For the text-containing cell, return its midpoint in [x, y] coordinate format. 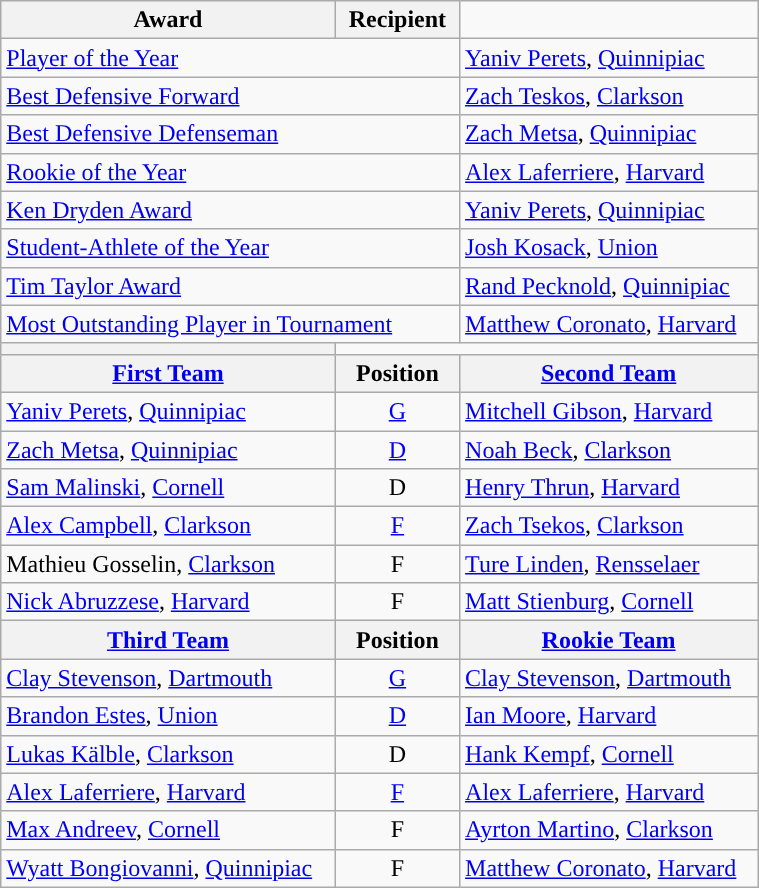
Recipient [397, 20]
Noah Beck, Clarkson [609, 449]
Henry Thrun, Harvard [609, 488]
Ian Moore, Harvard [609, 716]
Best Defensive Forward [230, 96]
Most Outstanding Player in Tournament [230, 324]
Best Defensive Defenseman [230, 134]
Rand Pecknold, Quinnipiac [609, 286]
Ayrton Martino, Clarkson [609, 830]
Third Team [168, 640]
Second Team [609, 373]
Josh Kosack, Union [609, 248]
Tim Taylor Award [230, 286]
Nick Abruzzese, Harvard [168, 602]
Hank Kempf, Cornell [609, 754]
Mitchell Gibson, Harvard [609, 411]
Matt Stienburg, Cornell [609, 602]
Brandon Estes, Union [168, 716]
Wyatt Bongiovanni, Quinnipiac [168, 868]
Ture Linden, Rensselaer [609, 564]
Mathieu Gosselin, Clarkson [168, 564]
Lukas Kälble, Clarkson [168, 754]
Zach Tsekos, Clarkson [609, 526]
Award [168, 20]
Alex Campbell, Clarkson [168, 526]
Student-Athlete of the Year [230, 248]
First Team [168, 373]
Ken Dryden Award [230, 210]
Player of the Year [230, 58]
Max Andreev, Cornell [168, 830]
Rookie of the Year [230, 172]
Zach Teskos, Clarkson [609, 96]
Rookie Team [609, 640]
Sam Malinski, Cornell [168, 488]
